Search for the cell housing the specified text and yield its (x, y) center coordinate. 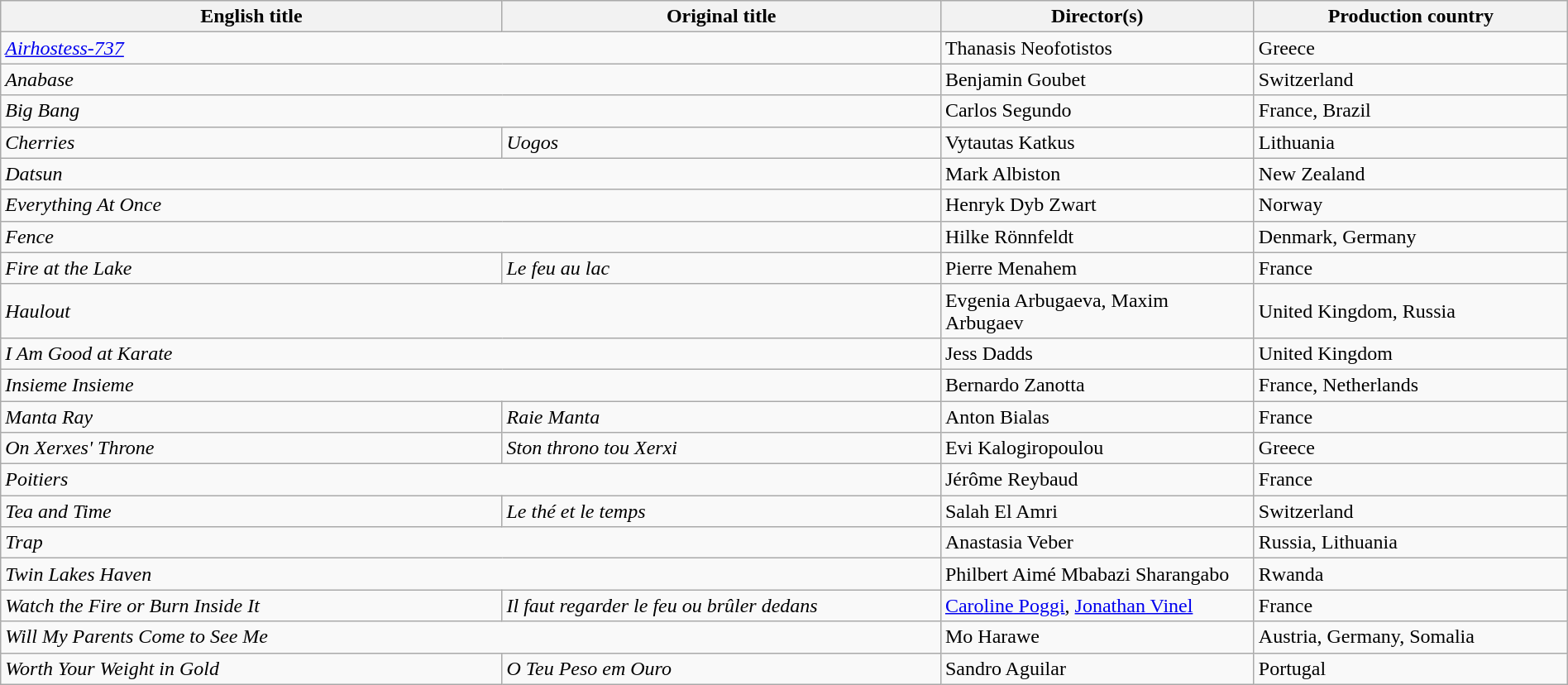
Salah El Amri (1097, 511)
Everything At Once (471, 205)
Bernardo Zanotta (1097, 385)
Henryk Dyb Zwart (1097, 205)
Philbert Aimé Mbabazi Sharangabo (1097, 574)
Cherries (251, 142)
Denmark, Germany (1411, 237)
Mo Harawe (1097, 637)
Anton Bialas (1097, 416)
Fire at the Lake (251, 268)
Raie Manta (721, 416)
Jérôme Reybaud (1097, 480)
Big Bang (471, 111)
Benjamin Goubet (1097, 79)
Ston throno tou Xerxi (721, 448)
Original title (721, 17)
Jess Dadds (1097, 353)
Hilke Rönnfeldt (1097, 237)
Rwanda (1411, 574)
English title (251, 17)
Twin Lakes Haven (471, 574)
Norway (1411, 205)
Evgenia Arbugaeva, Maxim Arbugaev (1097, 311)
Caroline Poggi, Jonathan Vinel (1097, 606)
Haulout (471, 311)
Il faut regarder le feu ou brûler dedans (721, 606)
Austria, Germany, Somalia (1411, 637)
Lithuania (1411, 142)
Thanasis Neofotistos (1097, 48)
Sandro Aguilar (1097, 668)
Airhostess-737 (471, 48)
Russia, Lithuania (1411, 543)
Anabase (471, 79)
Watch the Fire or Burn Inside It (251, 606)
Datsun (471, 174)
Production country (1411, 17)
France, Brazil (1411, 111)
United Kingdom, Russia (1411, 311)
Le feu au lac (721, 268)
Will My Parents Come to See Me (471, 637)
United Kingdom (1411, 353)
Carlos Segundo (1097, 111)
Anastasia Veber (1097, 543)
Evi Kalogiropoulou (1097, 448)
New Zealand (1411, 174)
Le thé et le temps (721, 511)
Manta Ray (251, 416)
Insieme Insieme (471, 385)
Director(s) (1097, 17)
Worth Your Weight in Gold (251, 668)
Poitiers (471, 480)
France, Netherlands (1411, 385)
Vytautas Katkus (1097, 142)
Uogos (721, 142)
On Xerxes' Throne (251, 448)
Fence (471, 237)
Portugal (1411, 668)
Mark Albiston (1097, 174)
O Teu Peso em Ouro (721, 668)
Pierre Menahem (1097, 268)
Tea and Time (251, 511)
Trap (471, 543)
I Am Good at Karate (471, 353)
